Return (X, Y) of the center of cell containing provided text 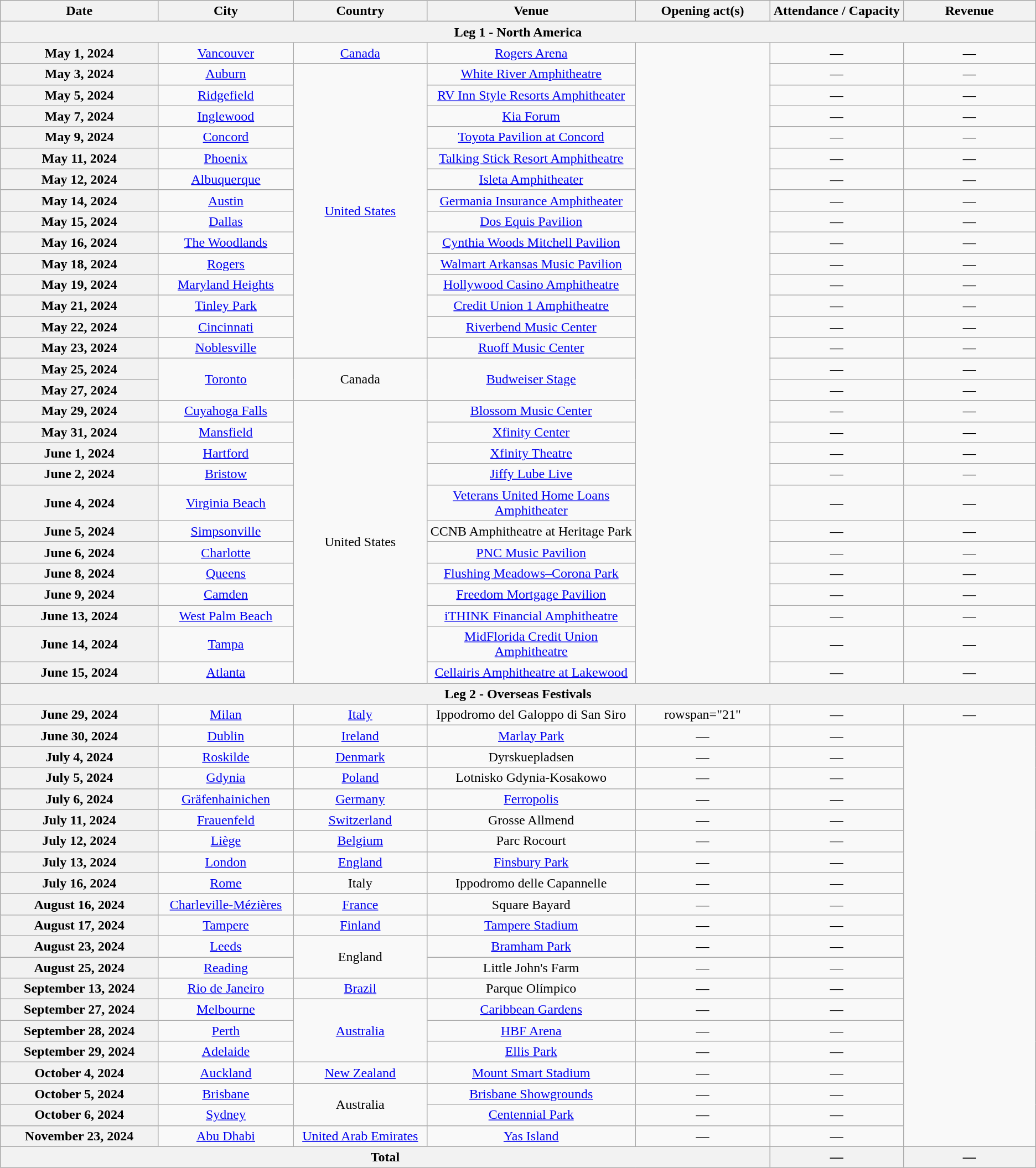
France (360, 904)
Bramham Park (531, 946)
HBF Arena (531, 1031)
Rome (226, 883)
Kia Forum (531, 116)
May 19, 2024 (80, 285)
September 27, 2024 (80, 1010)
West Palm Beach (226, 616)
Queens (226, 573)
July 12, 2024 (80, 841)
Total (385, 1157)
May 3, 2024 (80, 74)
Cincinnati (226, 327)
May 18, 2024 (80, 264)
May 27, 2024 (80, 390)
Dyrskuepladsen (531, 757)
Maryland Heights (226, 285)
October 6, 2024 (80, 1115)
Revenue (970, 11)
Finsbury Park (531, 862)
Concord (226, 137)
Liège (226, 841)
Ellis Park (531, 1052)
Talking Stick Resort Amphitheatre (531, 158)
Reading (226, 968)
Germania Insurance Amphitheater (531, 200)
Parc Rocourt (531, 841)
Tampere (226, 925)
May 1, 2024 (80, 53)
Ruoff Music Center (531, 348)
June 4, 2024 (80, 502)
Adelaide (226, 1052)
Tampere Stadium (531, 925)
PNC Music Pavilion (531, 552)
Cuyahoga Falls (226, 411)
August 17, 2024 (80, 925)
City (226, 11)
Yas Island (531, 1136)
Vancouver (226, 53)
May 21, 2024 (80, 306)
Bristow (226, 474)
Centennial Park (531, 1115)
July 11, 2024 (80, 820)
Caribbean Gardens (531, 1010)
Xfinity Theatre (531, 453)
Square Bayard (531, 904)
Gdynia (226, 778)
Brisbane (226, 1094)
Toyota Pavilion at Concord (531, 137)
Switzerland (360, 820)
September 29, 2024 (80, 1052)
Poland (360, 778)
Attendance / Capacity (837, 11)
Parque Olímpico (531, 989)
Date (80, 11)
Opening act(s) (703, 11)
Dublin (226, 736)
Mount Smart Stadium (531, 1073)
June 2, 2024 (80, 474)
August 25, 2024 (80, 968)
Tampa (226, 644)
October 5, 2024 (80, 1094)
New Zealand (360, 1073)
Jiffy Lube Live (531, 474)
Grosse Allmend (531, 820)
Country (360, 11)
May 11, 2024 (80, 158)
Hollywood Casino Amphitheatre (531, 285)
Veterans United Home Loans Amphitheater (531, 502)
Noblesville (226, 348)
Sydney (226, 1115)
Freedom Mortgage Pavilion (531, 594)
Abu Dhabi (226, 1136)
June 13, 2024 (80, 616)
Inglewood (226, 116)
Cellairis Amphitheatre at Lakewood (531, 673)
Cynthia Woods Mitchell Pavilion (531, 242)
White River Amphitheatre (531, 74)
September 28, 2024 (80, 1031)
June 14, 2024 (80, 644)
Rio de Janeiro (226, 989)
June 8, 2024 (80, 573)
Ippodromo delle Capannelle (531, 883)
Albuquerque (226, 179)
Virginia Beach (226, 502)
May 5, 2024 (80, 95)
Ridgefield (226, 95)
Xfinity Center (531, 432)
July 13, 2024 (80, 862)
May 22, 2024 (80, 327)
Rogers Arena (531, 53)
Venue (531, 11)
June 30, 2024 (80, 736)
Melbourne (226, 1010)
May 31, 2024 (80, 432)
Hartford (226, 453)
Budweiser Stage (531, 380)
Phoenix (226, 158)
Gräfenhainichen (226, 799)
RV Inn Style Resorts Amphitheater (531, 95)
Leg 1 - North America (518, 32)
Ippodromo del Galoppo di San Siro (531, 715)
Brazil (360, 989)
October 4, 2024 (80, 1073)
Ferropolis (531, 799)
Finland (360, 925)
May 23, 2024 (80, 348)
Camden (226, 594)
Dos Equis Pavilion (531, 221)
Brisbane Showgrounds (531, 1094)
Simpsonville (226, 531)
Mansfield (226, 432)
September 13, 2024 (80, 989)
Lotnisko Gdynia-Kosakowo (531, 778)
May 9, 2024 (80, 137)
Germany (360, 799)
Little John's Farm (531, 968)
Dallas (226, 221)
Marlay Park (531, 736)
July 6, 2024 (80, 799)
June 6, 2024 (80, 552)
Blossom Music Center (531, 411)
June 5, 2024 (80, 531)
Toronto (226, 380)
July 5, 2024 (80, 778)
May 29, 2024 (80, 411)
July 4, 2024 (80, 757)
CCNB Amphitheatre at Heritage Park (531, 531)
Isleta Amphitheater (531, 179)
May 15, 2024 (80, 221)
Frauenfeld (226, 820)
June 9, 2024 (80, 594)
Denmark (360, 757)
June 1, 2024 (80, 453)
Austin (226, 200)
United Arab Emirates (360, 1136)
November 23, 2024 (80, 1136)
Tinley Park (226, 306)
Flushing Meadows–Corona Park (531, 573)
MidFlorida Credit Union Amphitheatre (531, 644)
rowspan="21" (703, 715)
London (226, 862)
Belgium (360, 841)
August 23, 2024 (80, 946)
Auburn (226, 74)
July 16, 2024 (80, 883)
May 12, 2024 (80, 179)
May 25, 2024 (80, 369)
Credit Union 1 Amphitheatre (531, 306)
June 29, 2024 (80, 715)
Auckland (226, 1073)
iTHINK Financial Amphitheatre (531, 616)
Charleville-Mézières (226, 904)
Roskilde (226, 757)
June 15, 2024 (80, 673)
Milan (226, 715)
Perth (226, 1031)
Leeds (226, 946)
May 16, 2024 (80, 242)
May 7, 2024 (80, 116)
August 16, 2024 (80, 904)
The Woodlands (226, 242)
Atlanta (226, 673)
Riverbend Music Center (531, 327)
Charlotte (226, 552)
Ireland (360, 736)
May 14, 2024 (80, 200)
Walmart Arkansas Music Pavilion (531, 264)
Leg 2 - Overseas Festivals (518, 694)
Rogers (226, 264)
